Search for the cell housing the specified text and yield its [X, Y] center coordinate. 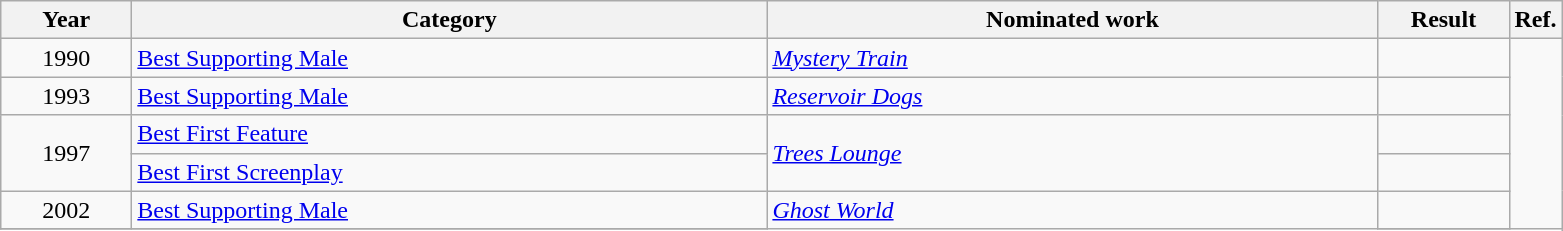
Mystery Train [1072, 58]
1990 [66, 58]
Best First Feature [450, 134]
Category [450, 20]
Reservoir Dogs [1072, 96]
Year [66, 20]
1997 [66, 153]
Best First Screenplay [450, 172]
1993 [66, 96]
Ref. [1536, 20]
Result [1444, 20]
Nominated work [1072, 20]
2002 [66, 210]
Trees Lounge [1072, 153]
Ghost World [1072, 210]
